Return (X, Y) of the center of cell containing provided text 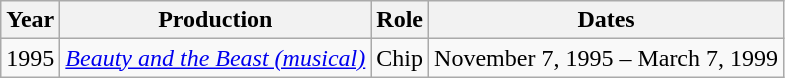
Beauty and the Beast (musical) (216, 58)
1995 (30, 58)
Production (216, 20)
Role (400, 20)
Year (30, 20)
Dates (606, 20)
November 7, 1995 – March 7, 1999 (606, 58)
Chip (400, 58)
